Return [x, y] of the center of cell containing provided text 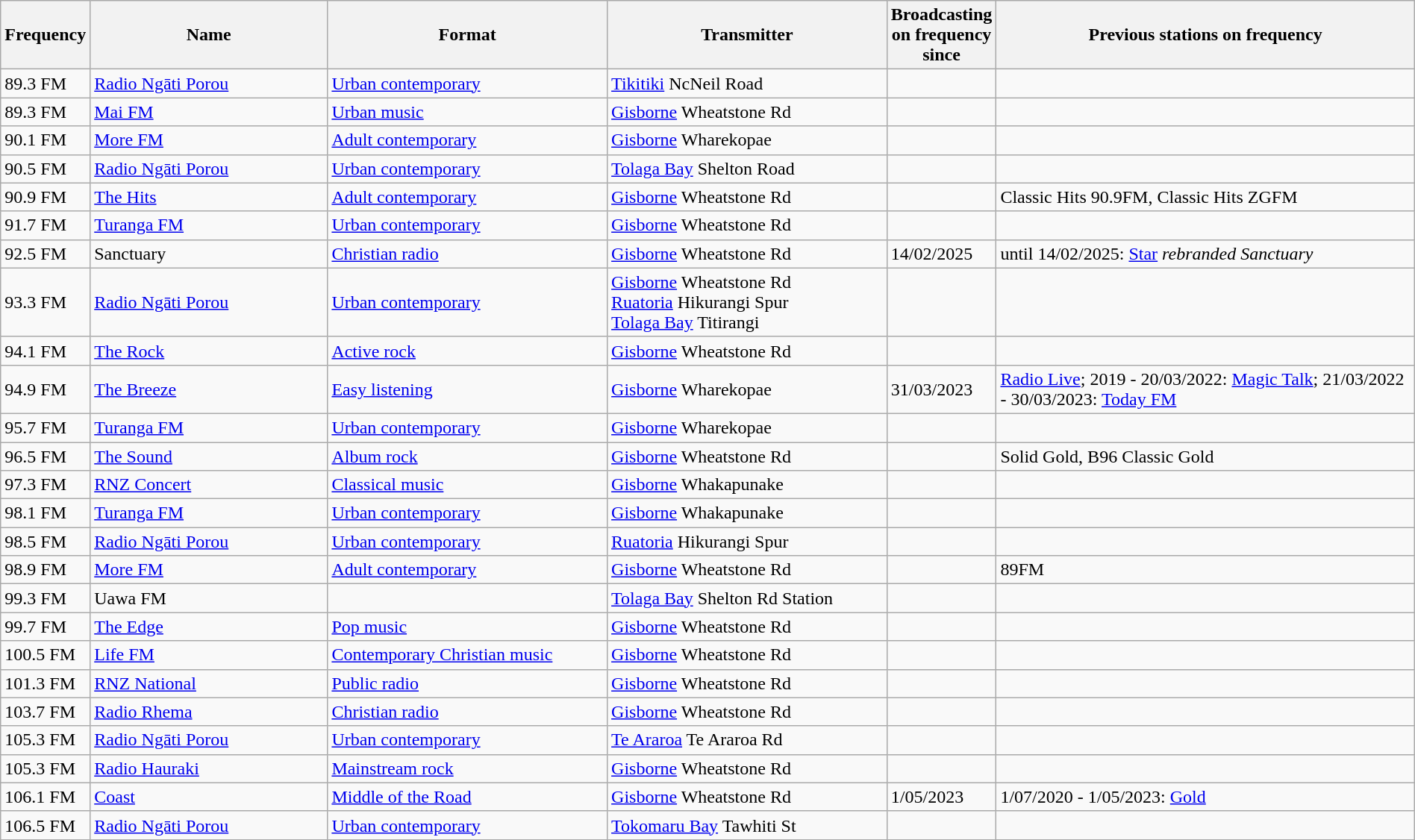
Mainstream rock [467, 768]
Contemporary Christian music [467, 655]
90.1 FM [46, 140]
Previous stations on frequency [1205, 35]
100.5 FM [46, 655]
RNZ Concert [209, 485]
Album rock [467, 456]
Classic Hits 90.9FM, Classic Hits ZGFM [1205, 197]
Tolaga Bay Shelton Rd Station [748, 598]
97.3 FM [46, 485]
The Breeze [209, 389]
until 14/02/2025: Star rebranded Sanctuary [1205, 254]
99.7 FM [46, 627]
89FM [1205, 570]
94.9 FM [46, 389]
The Rock [209, 351]
90.5 FM [46, 169]
Solid Gold, B96 Classic Gold [1205, 456]
Name [209, 35]
Middle of the Road [467, 797]
Sanctuary [209, 254]
Format [467, 35]
Coast [209, 797]
Radio Rhema [209, 712]
98.5 FM [46, 542]
101.3 FM [46, 683]
31/03/2023 [942, 389]
99.3 FM [46, 598]
92.5 FM [46, 254]
106.5 FM [46, 825]
The Hits [209, 197]
93.3 FM [46, 302]
Active rock [467, 351]
106.1 FM [46, 797]
98.9 FM [46, 570]
Radio Live; 2019 - 20/03/2022: Magic Talk; 21/03/2022 - 30/03/2023: Today FM [1205, 389]
RNZ National [209, 683]
Classical music [467, 485]
Life FM [209, 655]
Broadcasting on frequency since [942, 35]
Transmitter [748, 35]
98.1 FM [46, 513]
14/02/2025 [942, 254]
103.7 FM [46, 712]
Pop music [467, 627]
Tikitiki NcNeil Road [748, 84]
The Sound [209, 456]
94.1 FM [46, 351]
91.7 FM [46, 225]
Te Araroa Te Araroa Rd [748, 740]
Gisborne Wheatstone Rd Ruatoria Hikurangi Spur Tolaga Bay Titirangi [748, 302]
Easy listening [467, 389]
96.5 FM [46, 456]
Ruatoria Hikurangi Spur [748, 542]
The Edge [209, 627]
95.7 FM [46, 427]
Tokomaru Bay Tawhiti St [748, 825]
Mai FM [209, 112]
Tolaga Bay Shelton Road [748, 169]
Public radio [467, 683]
1/05/2023 [942, 797]
Frequency [46, 35]
Radio Hauraki [209, 768]
Uawa FM [209, 598]
90.9 FM [46, 197]
Urban music [467, 112]
1/07/2020 - 1/05/2023: Gold [1205, 797]
